Determine the [X, Y] coordinate at the center of the cell enclosing the given text.  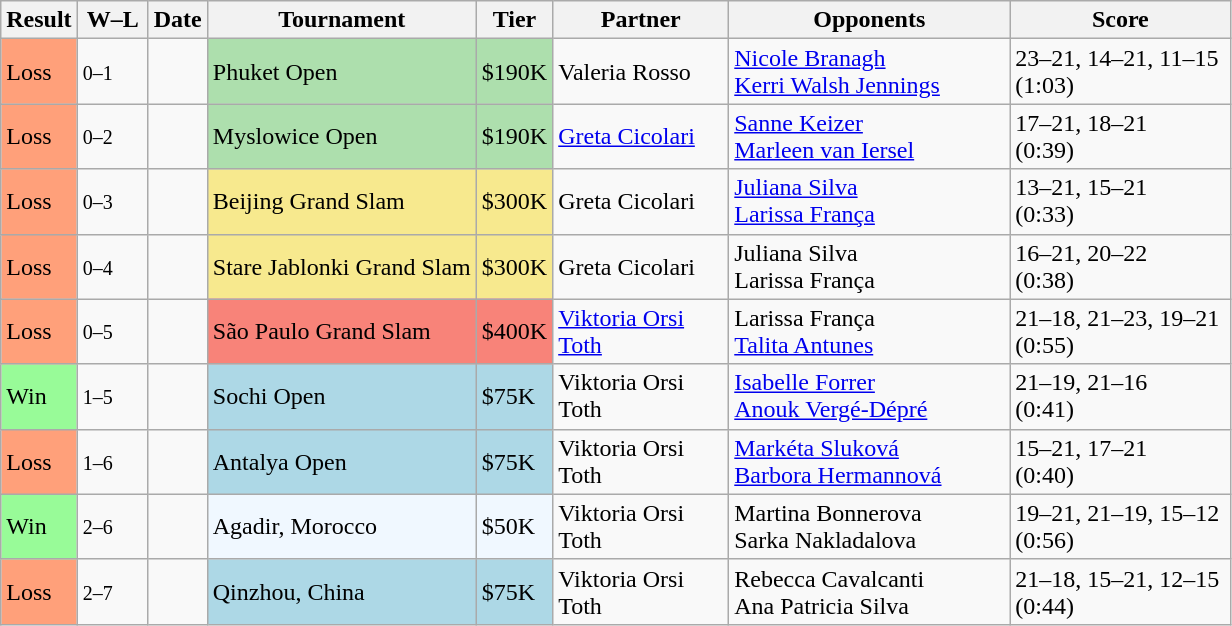
Agadir, Morocco [342, 526]
0–3 [112, 202]
21–19, 21–16(0:41) [1120, 396]
Score [1120, 20]
13–21, 15–21(0:33) [1120, 202]
23–21, 14–21, 11–15(1:03) [1120, 72]
Isabelle Forrer Anouk Vergé-Dépré [870, 396]
Antalya Open [342, 462]
0–2 [112, 136]
0–1 [112, 72]
17–21, 18–21(0:39) [1120, 136]
$400K [514, 332]
Nicole Branagh Kerri Walsh Jennings [870, 72]
Beijing Grand Slam [342, 202]
2–7 [112, 592]
Markéta Sluková Barbora Hermannová [870, 462]
Phuket Open [342, 72]
Larissa França Talita Antunes [870, 332]
1–5 [112, 396]
Sanne Keizer Marleen van Iersel [870, 136]
19–21, 21–19, 15–12(0:56) [1120, 526]
1–6 [112, 462]
0–5 [112, 332]
Martina Bonnerova Sarka Nakladalova [870, 526]
Rebecca Cavalcanti Ana Patricia Silva [870, 592]
Valeria Rosso [641, 72]
Tournament [342, 20]
21–18, 15–21, 12–15(0:44) [1120, 592]
Myslowice Open [342, 136]
Tier [514, 20]
Qinzhou, China [342, 592]
Partner [641, 20]
Date [178, 20]
Stare Jablonki Grand Slam [342, 266]
15–21, 17–21(0:40) [1120, 462]
Result [39, 20]
2–6 [112, 526]
0–4 [112, 266]
$50K [514, 526]
W–L [112, 20]
Opponents [870, 20]
16–21, 20–22(0:38) [1120, 266]
Sochi Open [342, 396]
São Paulo Grand Slam [342, 332]
21–18, 21–23, 19–21(0:55) [1120, 332]
